Search for the cell housing the specified text and yield its (X, Y) center coordinate. 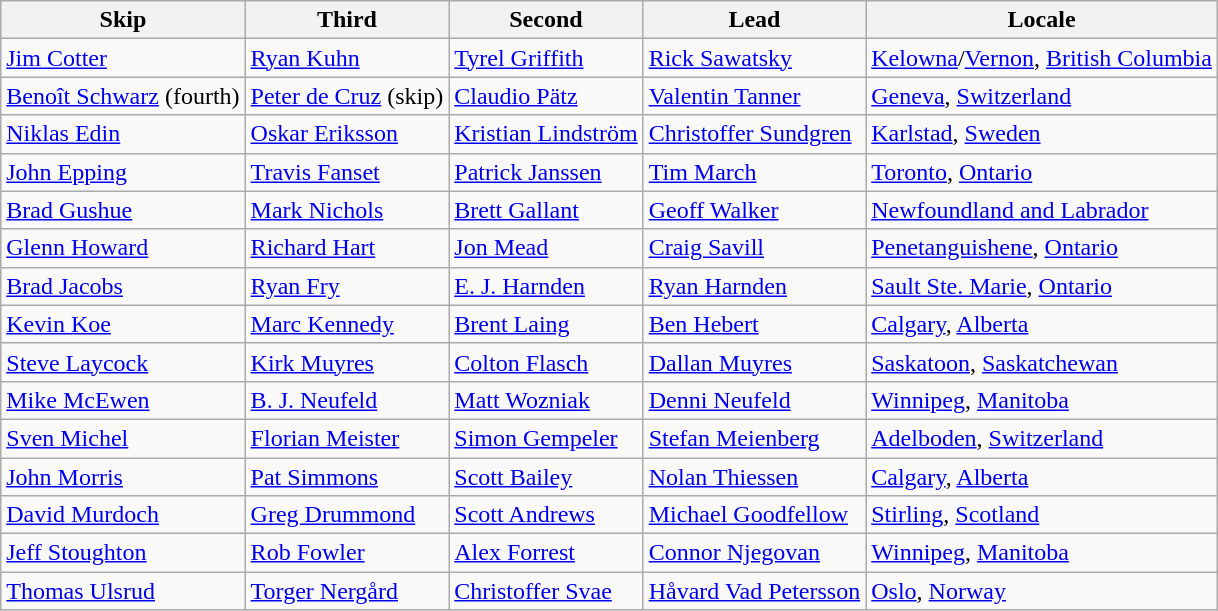
Sven Michel (123, 438)
Ryan Kuhn (347, 58)
Christoffer Svae (546, 591)
Tim March (754, 172)
Lead (754, 20)
Ryan Fry (347, 286)
Christoffer Sundgren (754, 134)
Kirk Muyres (347, 362)
Brett Gallant (546, 210)
Torger Nergård (347, 591)
Glenn Howard (123, 248)
E. J. Harnden (546, 286)
Patrick Janssen (546, 172)
Third (347, 20)
Karlstad, Sweden (1042, 134)
Geoff Walker (754, 210)
Penetanguishene, Ontario (1042, 248)
Newfoundland and Labrador (1042, 210)
Colton Flasch (546, 362)
Matt Wozniak (546, 400)
Nolan Thiessen (754, 477)
Mark Nichols (347, 210)
Ryan Harnden (754, 286)
Toronto, Ontario (1042, 172)
Rob Fowler (347, 553)
Simon Gempeler (546, 438)
Brad Gushue (123, 210)
Håvard Vad Petersson (754, 591)
Michael Goodfellow (754, 515)
Geneva, Switzerland (1042, 96)
Florian Meister (347, 438)
Jim Cotter (123, 58)
Kevin Koe (123, 324)
Skip (123, 20)
Jon Mead (546, 248)
Denni Neufeld (754, 400)
Brent Laing (546, 324)
Kelowna/Vernon, British Columbia (1042, 58)
Sault Ste. Marie, Ontario (1042, 286)
Steve Laycock (123, 362)
Greg Drummond (347, 515)
Oslo, Norway (1042, 591)
Claudio Pätz (546, 96)
Peter de Cruz (skip) (347, 96)
Saskatoon, Saskatchewan (1042, 362)
John Epping (123, 172)
John Morris (123, 477)
Rick Sawatsky (754, 58)
Marc Kennedy (347, 324)
B. J. Neufeld (347, 400)
Mike McEwen (123, 400)
Ben Hebert (754, 324)
Kristian Lindström (546, 134)
Pat Simmons (347, 477)
Jeff Stoughton (123, 553)
Scott Andrews (546, 515)
Thomas Ulsrud (123, 591)
Brad Jacobs (123, 286)
David Murdoch (123, 515)
Locale (1042, 20)
Valentin Tanner (754, 96)
Niklas Edin (123, 134)
Scott Bailey (546, 477)
Adelboden, Switzerland (1042, 438)
Tyrel Griffith (546, 58)
Benoît Schwarz (fourth) (123, 96)
Stirling, Scotland (1042, 515)
Travis Fanset (347, 172)
Alex Forrest (546, 553)
Connor Njegovan (754, 553)
Dallan Muyres (754, 362)
Craig Savill (754, 248)
Stefan Meienberg (754, 438)
Second (546, 20)
Oskar Eriksson (347, 134)
Richard Hart (347, 248)
